Identify which cell holds the provided text, then report its (x, y) central coordinate. 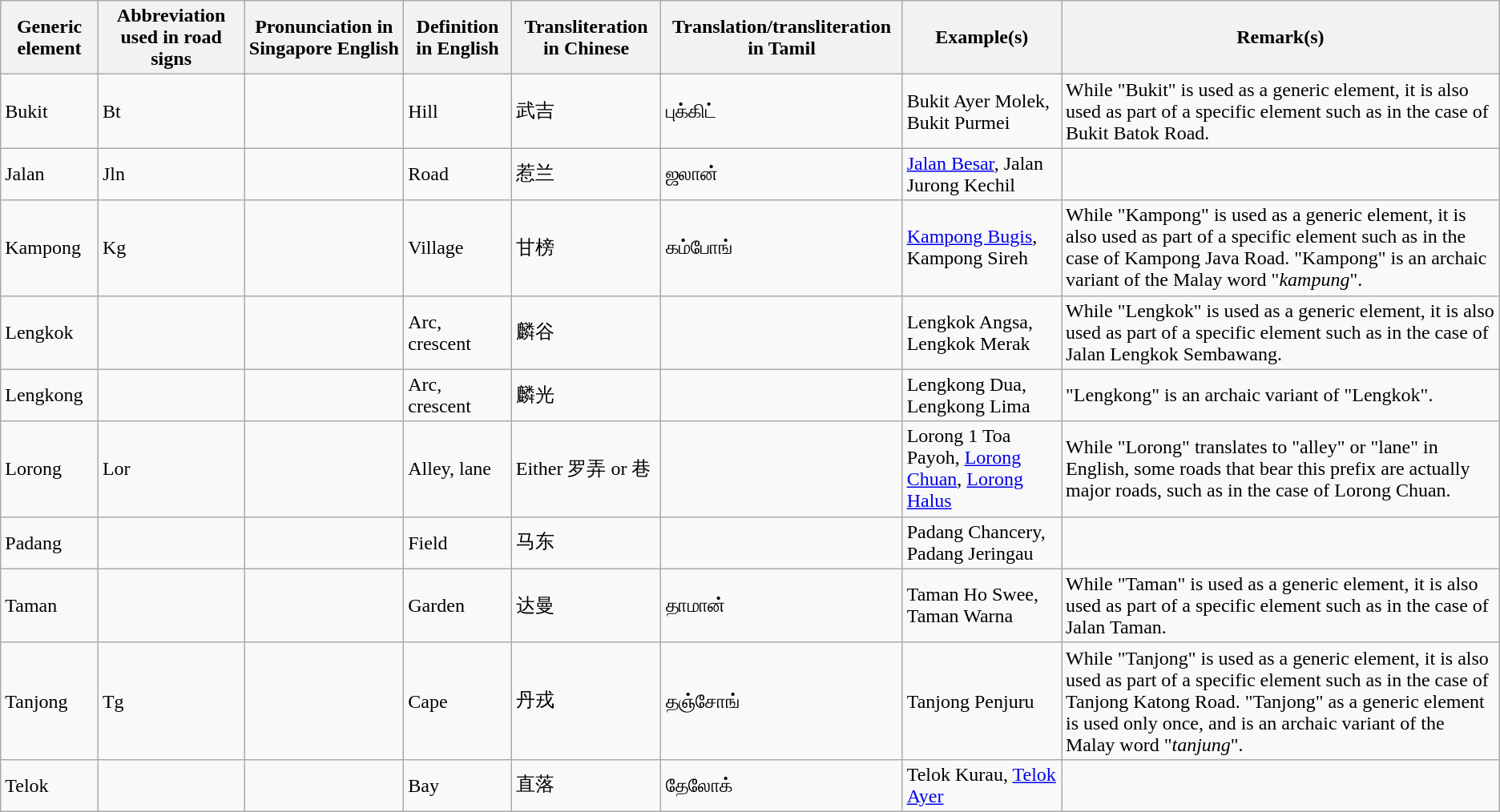
Lor (171, 469)
Definition in English (458, 38)
武吉 (587, 111)
தேலோக் (782, 785)
Translation/transliteration in Tamil (782, 38)
Taman (50, 605)
Remark(s) (1280, 38)
Bukit (50, 111)
Kg (171, 248)
Telok Kurau, Telok Ayer (982, 785)
Padang Chancery, Padang Jeringau (982, 543)
தஞ்சோங் (782, 701)
"Lengkong" is an archaic variant of "Lengkok". (1280, 396)
While "Bukit" is used as a generic element, it is also used as part of a specific element such as in the case of Bukit Batok Road. (1280, 111)
Bt (171, 111)
Tanjong (50, 701)
Lengkok (50, 332)
麟光 (587, 396)
கம்போங் (782, 248)
惹兰 (587, 175)
While "Taman" is used as a generic element, it is also used as part of a specific element such as in the case of Jalan Taman. (1280, 605)
Generic element (50, 38)
马东 (587, 543)
Bay (458, 785)
While "Lengkok" is used as a generic element, it is also used as part of a specific element such as in the case of Jalan Lengkok Sembawang. (1280, 332)
Taman Ho Swee, Taman Warna (982, 605)
Example(s) (982, 38)
Tanjong Penjuru (982, 701)
Padang (50, 543)
Road (458, 175)
Kampong (50, 248)
Telok (50, 785)
Jalan (50, 175)
Bukit Ayer Molek, Bukit Purmei (982, 111)
达曼 (587, 605)
ஜலான் (782, 175)
Jalan Besar, Jalan Jurong Kechil (982, 175)
Field (458, 543)
Lengkok Angsa, Lengkok Merak (982, 332)
தாமான் (782, 605)
直落 (587, 785)
麟谷 (587, 332)
Either 罗弄 or 巷 (587, 469)
Village (458, 248)
Garden (458, 605)
Kampong Bugis, Kampong Sireh (982, 248)
Jln (171, 175)
Tg (171, 701)
Hill (458, 111)
புக்கிட் (782, 111)
Lengkong Dua, Lengkong Lima (982, 396)
Abbreviation used in road signs (171, 38)
Pronunciation in Singapore English (324, 38)
Transliteration in Chinese (587, 38)
甘榜 (587, 248)
Lorong 1 Toa Payoh, Lorong Chuan, Lorong Halus (982, 469)
丹戎 (587, 701)
Alley, lane (458, 469)
Lengkong (50, 396)
Cape (458, 701)
Lorong (50, 469)
